Identify which cell holds the provided text, then report its [X, Y] central coordinate. 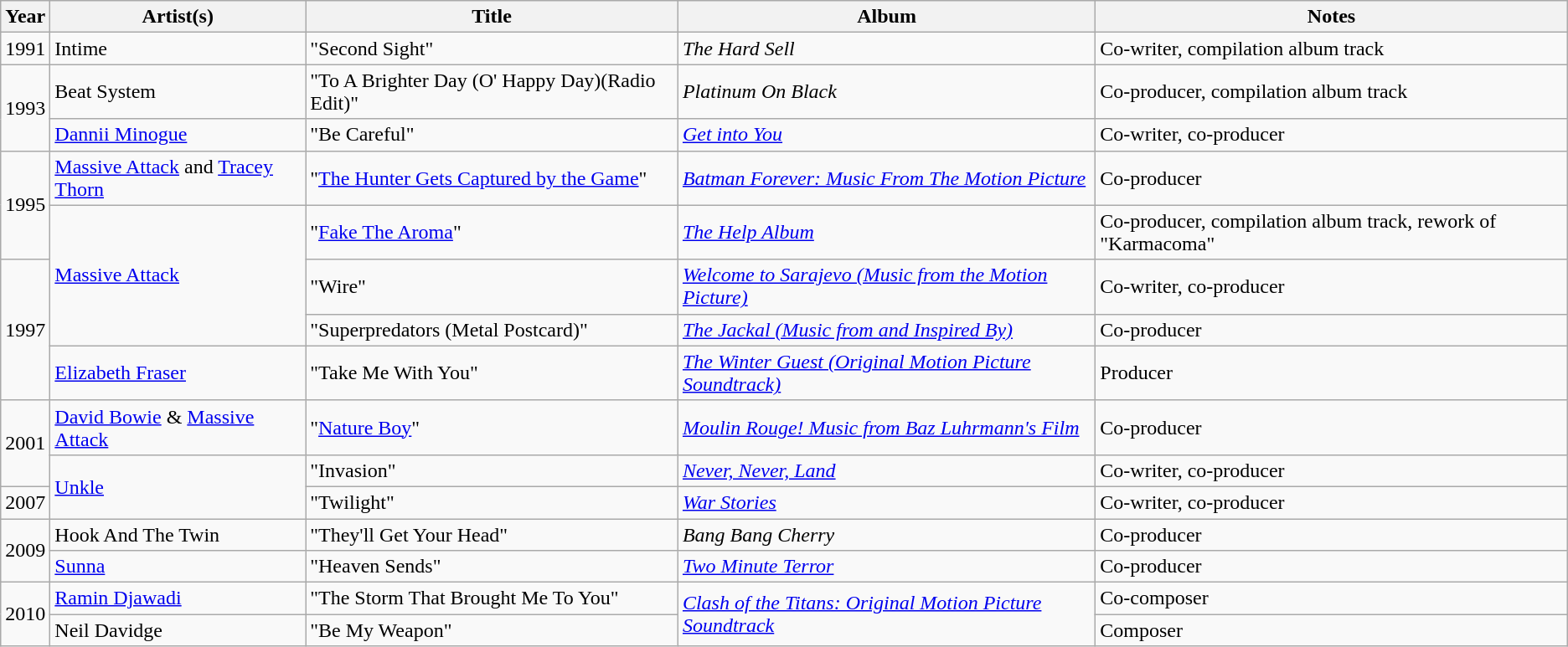
The Jackal (Music from and Inspired By) [886, 330]
Co-producer, compilation album track [1332, 92]
The Help Album [886, 233]
Notes [1332, 17]
Bang Bang Cherry [886, 535]
Ramin Djawadi [178, 598]
Co-writer, compilation album track [1332, 49]
"They'll Get Your Head" [493, 535]
The Hard Sell [886, 49]
Composer [1332, 630]
Hook And The Twin [178, 535]
1993 [25, 107]
Moulin Rouge! Music from Baz Luhrmann's Film [886, 427]
"Nature Boy" [493, 427]
Clash of the Titans: Original Motion Picture Soundtrack [886, 614]
2009 [25, 551]
"Wire" [493, 286]
1995 [25, 205]
Two Minute Terror [886, 567]
"Twilight" [493, 502]
"Heaven Sends" [493, 567]
Sunna [178, 567]
Co-producer, compilation album track, rework of "Karmacoma" [1332, 233]
Get into You [886, 135]
David Bowie & Massive Attack [178, 427]
Welcome to Sarajevo (Music from the Motion Picture) [886, 286]
Massive Attack and Tracey Thorn [178, 177]
Artist(s) [178, 17]
Neil Davidge [178, 630]
"Invasion" [493, 470]
Platinum On Black [886, 92]
1997 [25, 330]
"Fake The Aroma" [493, 233]
War Stories [886, 502]
Dannii Minogue [178, 135]
1991 [25, 49]
Elizabeth Fraser [178, 373]
Intime [178, 49]
Beat System [178, 92]
2007 [25, 502]
Album [886, 17]
2010 [25, 614]
The Winter Guest (Original Motion Picture Soundtrack) [886, 373]
"Superpredators (Metal Postcard)" [493, 330]
"Take Me With You" [493, 373]
Producer [1332, 373]
Unkle [178, 486]
Year [25, 17]
"The Hunter Gets Captured by the Game" [493, 177]
Never, Never, Land [886, 470]
Title [493, 17]
"Second Sight" [493, 49]
Batman Forever: Music From The Motion Picture [886, 177]
"To A Brighter Day (O' Happy Day)(Radio Edit)" [493, 92]
Massive Attack [178, 275]
"The Storm That Brought Me To You" [493, 598]
"Be Careful" [493, 135]
2001 [25, 444]
Co-composer [1332, 598]
"Be My Weapon" [493, 630]
